From the cell containing the given text, extract its center point as [X, Y] coordinate. 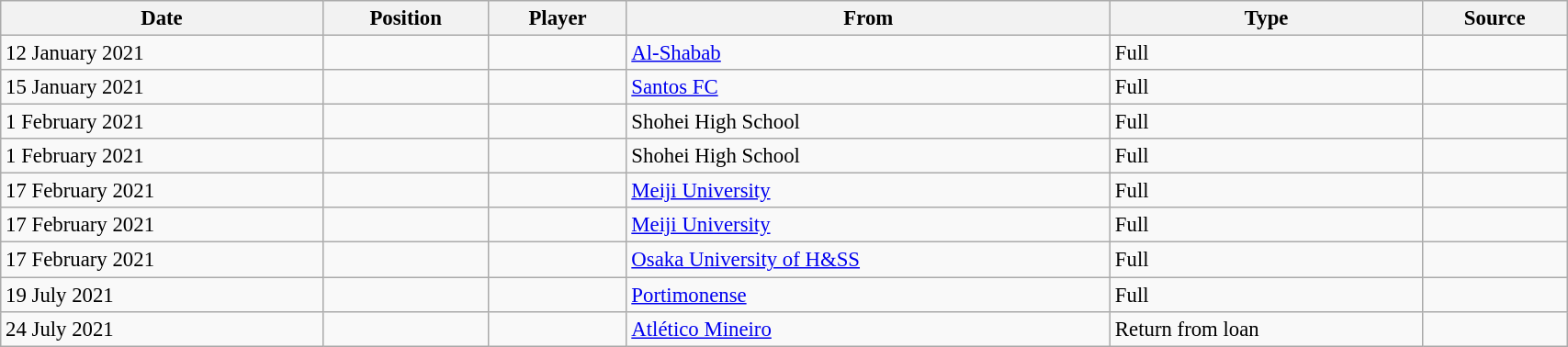
Santos FC [869, 87]
Player [558, 18]
Atlético Mineiro [869, 329]
Return from loan [1267, 329]
Portimonense [869, 295]
Position [406, 18]
Al-Shabab [869, 53]
Date [162, 18]
From [869, 18]
Source [1495, 18]
15 January 2021 [162, 87]
19 July 2021 [162, 295]
Type [1267, 18]
12 January 2021 [162, 53]
Osaka University of H&SS [869, 260]
24 July 2021 [162, 329]
